Scan for the cell matching the given text and deliver its [X, Y] coordinate at center. 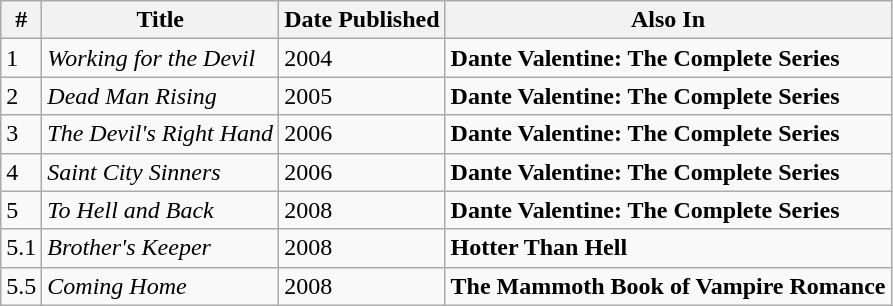
2 [22, 96]
3 [22, 134]
5.5 [22, 286]
4 [22, 172]
Also In [668, 20]
Date Published [362, 20]
Hotter Than Hell [668, 248]
5 [22, 210]
1 [22, 58]
Brother's Keeper [160, 248]
Coming Home [160, 286]
Saint City Sinners [160, 172]
Title [160, 20]
Working for the Devil [160, 58]
Dead Man Rising [160, 96]
2005 [362, 96]
The Devil's Right Hand [160, 134]
The Mammoth Book of Vampire Romance [668, 286]
# [22, 20]
5.1 [22, 248]
To Hell and Back [160, 210]
2004 [362, 58]
